Detect which cell encompasses the target text, then output its [X, Y] center coordinate. 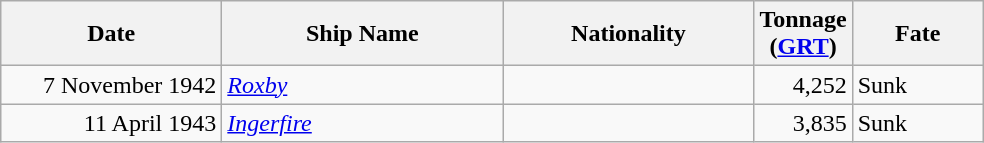
Ship Name [362, 34]
3,835 [803, 123]
Ingerfire [362, 123]
Roxby [362, 85]
4,252 [803, 85]
Fate [918, 34]
11 April 1943 [112, 123]
Date [112, 34]
7 November 1942 [112, 85]
Nationality [628, 34]
Tonnage(GRT) [803, 34]
